Scan for the cell matching the given text and deliver its (x, y) coordinate at center. 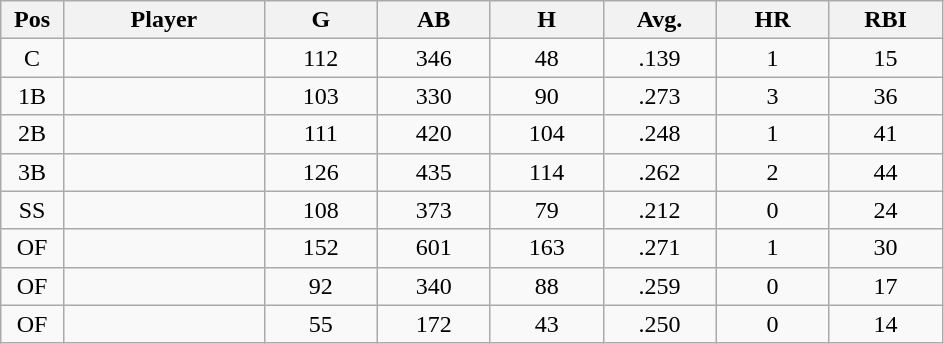
.250 (660, 324)
.139 (660, 58)
C (32, 58)
340 (434, 286)
.259 (660, 286)
172 (434, 324)
108 (320, 210)
SS (32, 210)
114 (546, 172)
30 (886, 248)
RBI (886, 20)
112 (320, 58)
AB (434, 20)
HR (772, 20)
104 (546, 134)
36 (886, 96)
Player (164, 20)
90 (546, 96)
330 (434, 96)
420 (434, 134)
152 (320, 248)
126 (320, 172)
.212 (660, 210)
14 (886, 324)
Pos (32, 20)
44 (886, 172)
2B (32, 134)
346 (434, 58)
.273 (660, 96)
111 (320, 134)
.271 (660, 248)
1B (32, 96)
48 (546, 58)
103 (320, 96)
Avg. (660, 20)
17 (886, 286)
163 (546, 248)
601 (434, 248)
.262 (660, 172)
H (546, 20)
G (320, 20)
92 (320, 286)
43 (546, 324)
3 (772, 96)
55 (320, 324)
3B (32, 172)
373 (434, 210)
79 (546, 210)
88 (546, 286)
24 (886, 210)
15 (886, 58)
2 (772, 172)
.248 (660, 134)
435 (434, 172)
41 (886, 134)
